Search for the cell housing the specified text and yield its (x, y) center coordinate. 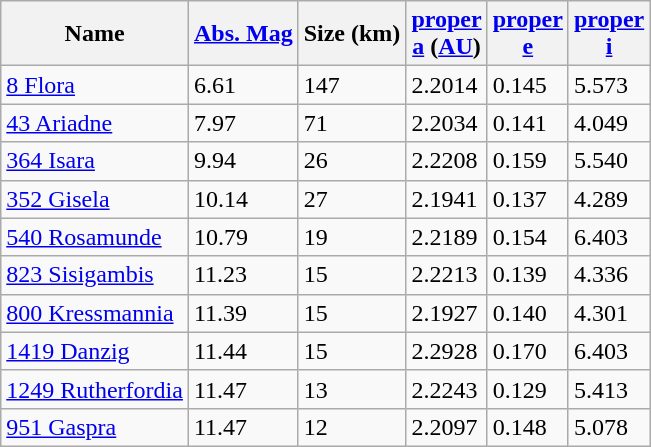
27 (352, 199)
19 (352, 237)
0.141 (528, 123)
Abs. Mag (243, 34)
2.2014 (446, 85)
352 Gisela (95, 199)
1419 Danzig (95, 351)
2.1941 (446, 199)
6.61 (243, 85)
2.2189 (446, 237)
1249 Rutherfordia (95, 389)
0.154 (528, 237)
Name (95, 34)
2.2213 (446, 275)
5.078 (608, 427)
26 (352, 161)
540 Rosamunde (95, 237)
0.139 (528, 275)
Size (km) (352, 34)
0.145 (528, 85)
13 (352, 389)
0.170 (528, 351)
5.413 (608, 389)
8 Flora (95, 85)
0.140 (528, 313)
11.23 (243, 275)
0.159 (528, 161)
9.94 (243, 161)
0.148 (528, 427)
12 (352, 427)
5.573 (608, 85)
propera (AU) (446, 34)
951 Gaspra (95, 427)
5.540 (608, 161)
2.2928 (446, 351)
0.137 (528, 199)
800 Kressmannia (95, 313)
properi (608, 34)
823 Sisigambis (95, 275)
2.2208 (446, 161)
2.1927 (446, 313)
71 (352, 123)
11.44 (243, 351)
364 Isara (95, 161)
0.129 (528, 389)
4.049 (608, 123)
43 Ariadne (95, 123)
2.2034 (446, 123)
11.39 (243, 313)
147 (352, 85)
4.301 (608, 313)
4.336 (608, 275)
7.97 (243, 123)
10.79 (243, 237)
4.289 (608, 199)
10.14 (243, 199)
2.2097 (446, 427)
2.2243 (446, 389)
propere (528, 34)
